Determine the (X, Y) coordinate at the center of the cell enclosing the given text.  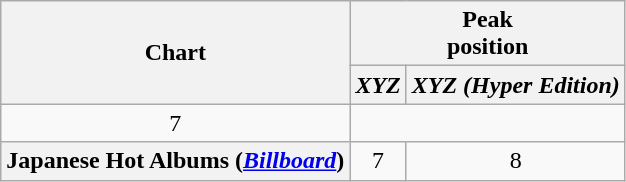
8 (516, 161)
Chart (176, 52)
XYZ (Hyper Edition) (516, 85)
XYZ (378, 85)
Japanese Hot Albums (Billboard) (176, 161)
Peakposition (488, 34)
